Pinpoint the cell where the given text exists, returning its (x, y) midpoint coordinate. 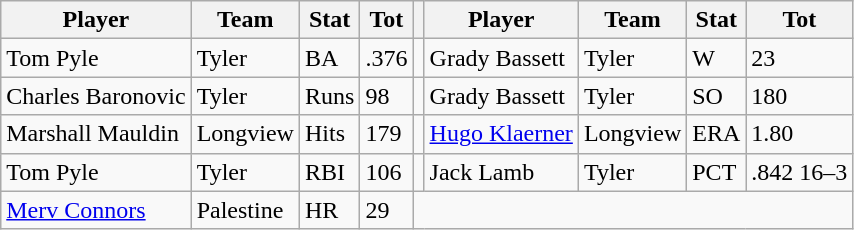
Merv Connors (96, 210)
Jack Lamb (501, 172)
PCT (716, 172)
179 (386, 134)
.842 16–3 (800, 172)
Hugo Klaerner (501, 134)
Hits (329, 134)
RBI (329, 172)
23 (800, 58)
ERA (716, 134)
Runs (329, 96)
180 (800, 96)
HR (329, 210)
W (716, 58)
Marshall Mauldin (96, 134)
1.80 (800, 134)
.376 (386, 58)
Charles Baronovic (96, 96)
106 (386, 172)
BA (329, 58)
SO (716, 96)
Palestine (245, 210)
98 (386, 96)
29 (386, 210)
